Detect which cell encompasses the target text, then output its (x, y) center coordinate. 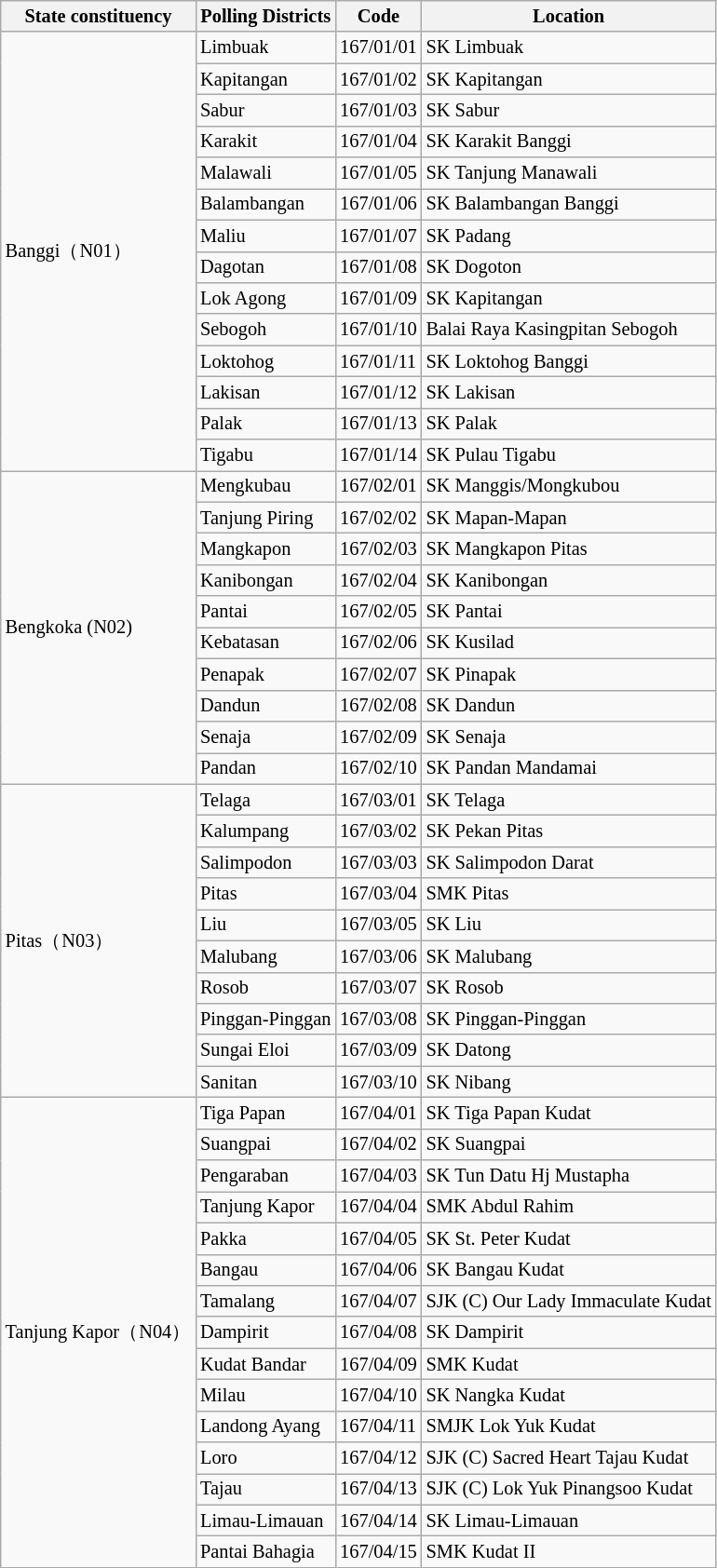
SK Limau-Limauan (569, 1521)
167/03/03 (378, 862)
167/03/08 (378, 1019)
Lok Agong (265, 298)
Senaja (265, 737)
SK Bangau Kudat (569, 1270)
Sanitan (265, 1082)
SK Senaja (569, 737)
167/01/08 (378, 267)
167/03/05 (378, 925)
167/04/07 (378, 1301)
Banggi（N01） (99, 251)
SK Karakit Banggi (569, 142)
Limau-Limauan (265, 1521)
SK Liu (569, 925)
167/03/06 (378, 956)
SK Suangpai (569, 1144)
Mangkapon (265, 548)
167/01/03 (378, 110)
SJK (C) Lok Yuk Pinangsoo Kudat (569, 1489)
167/01/05 (378, 173)
167/02/04 (378, 580)
167/03/07 (378, 988)
Dandun (265, 706)
167/01/07 (378, 236)
Pitas（N03） (99, 940)
Tigabu (265, 455)
Balai Raya Kasingpitan Sebogoh (569, 330)
SK Mapan-Mapan (569, 518)
167/04/04 (378, 1207)
167/04/14 (378, 1521)
SK Manggis/Mongkubou (569, 486)
167/04/08 (378, 1332)
SK Salimpodon Darat (569, 862)
167/04/11 (378, 1426)
SK Pinggan-Pinggan (569, 1019)
167/04/15 (378, 1552)
SK Sabur (569, 110)
SK Dampirit (569, 1332)
SMK Kudat II (569, 1552)
SK Pekan Pitas (569, 831)
167/04/06 (378, 1270)
SMK Pitas (569, 894)
167/01/13 (378, 424)
Kanibongan (265, 580)
SK Balambangan Banggi (569, 204)
167/04/03 (378, 1176)
Rosob (265, 988)
167/02/07 (378, 674)
167/02/03 (378, 548)
Balambangan (265, 204)
167/02/01 (378, 486)
SK St. Peter Kudat (569, 1238)
State constituency (99, 16)
SK Pandan Mandamai (569, 768)
Bangau (265, 1270)
Telaga (265, 800)
Karakit (265, 142)
Tanjung Kapor（N04） (99, 1331)
SK Nibang (569, 1082)
SK Tun Datu Hj Mustapha (569, 1176)
167/01/14 (378, 455)
SK Telaga (569, 800)
Pantai Bahagia (265, 1552)
167/03/02 (378, 831)
Pengaraban (265, 1176)
SK Kusilad (569, 642)
SK Nangka Kudat (569, 1395)
167/04/01 (378, 1113)
167/01/06 (378, 204)
SK Malubang (569, 956)
167/04/12 (378, 1458)
167/01/09 (378, 298)
Polling Districts (265, 16)
Code (378, 16)
Penapak (265, 674)
Malubang (265, 956)
Lakisan (265, 392)
Pitas (265, 894)
SJK (C) Sacred Heart Tajau Kudat (569, 1458)
Sabur (265, 110)
Pandan (265, 768)
Milau (265, 1395)
Dampirit (265, 1332)
SK Pulau Tigabu (569, 455)
Palak (265, 424)
Malawali (265, 173)
167/04/10 (378, 1395)
Suangpai (265, 1144)
SK Dandun (569, 706)
Pantai (265, 612)
167/03/10 (378, 1082)
Tanjung Piring (265, 518)
167/01/10 (378, 330)
167/01/02 (378, 79)
Salimpodon (265, 862)
SK Tiga Papan Kudat (569, 1113)
Sebogoh (265, 330)
SK Rosob (569, 988)
167/04/09 (378, 1364)
SK Datong (569, 1050)
167/02/02 (378, 518)
SK Mangkapon Pitas (569, 548)
Tajau (265, 1489)
SMK Kudat (569, 1364)
167/03/09 (378, 1050)
167/01/12 (378, 392)
Tamalang (265, 1301)
167/04/05 (378, 1238)
Loro (265, 1458)
167/01/01 (378, 47)
Landong Ayang (265, 1426)
Limbuak (265, 47)
SK Pinapak (569, 674)
SMK Abdul Rahim (569, 1207)
Maliu (265, 236)
Bengkoka (N02) (99, 628)
167/01/04 (378, 142)
167/04/13 (378, 1489)
Tanjung Kapor (265, 1207)
Kebatasan (265, 642)
Mengkubau (265, 486)
Location (569, 16)
Dagotan (265, 267)
167/02/08 (378, 706)
Pakka (265, 1238)
Kalumpang (265, 831)
Tiga Papan (265, 1113)
SK Tanjung Manawali (569, 173)
Loktohog (265, 361)
167/03/04 (378, 894)
SK Dogoton (569, 267)
SK Kanibongan (569, 580)
Sungai Eloi (265, 1050)
SMJK Lok Yuk Kudat (569, 1426)
167/02/05 (378, 612)
SJK (C) Our Lady Immaculate Kudat (569, 1301)
167/02/09 (378, 737)
Pinggan-Pinggan (265, 1019)
Liu (265, 925)
SK Pantai (569, 612)
SK Padang (569, 236)
SK Loktohog Banggi (569, 361)
Kudat Bandar (265, 1364)
Kapitangan (265, 79)
167/02/10 (378, 768)
SK Limbuak (569, 47)
SK Lakisan (569, 392)
167/04/02 (378, 1144)
167/03/01 (378, 800)
167/02/06 (378, 642)
SK Palak (569, 424)
167/01/11 (378, 361)
